Extract the [x, y] coordinate from the center of the cell holding the provided text.  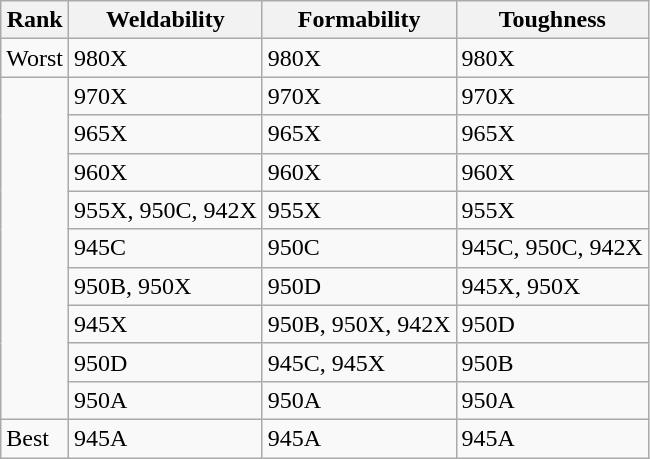
950C [359, 248]
945C, 950C, 942X [552, 248]
945C, 945X [359, 362]
Rank [35, 20]
945X, 950X [552, 286]
Best [35, 438]
945C [166, 248]
945X [166, 324]
Formability [359, 20]
950B, 950X, 942X [359, 324]
950B, 950X [166, 286]
Worst [35, 58]
955X, 950C, 942X [166, 210]
Weldability [166, 20]
950B [552, 362]
Toughness [552, 20]
